Scan for the cell matching the given text and deliver its [X, Y] coordinate at center. 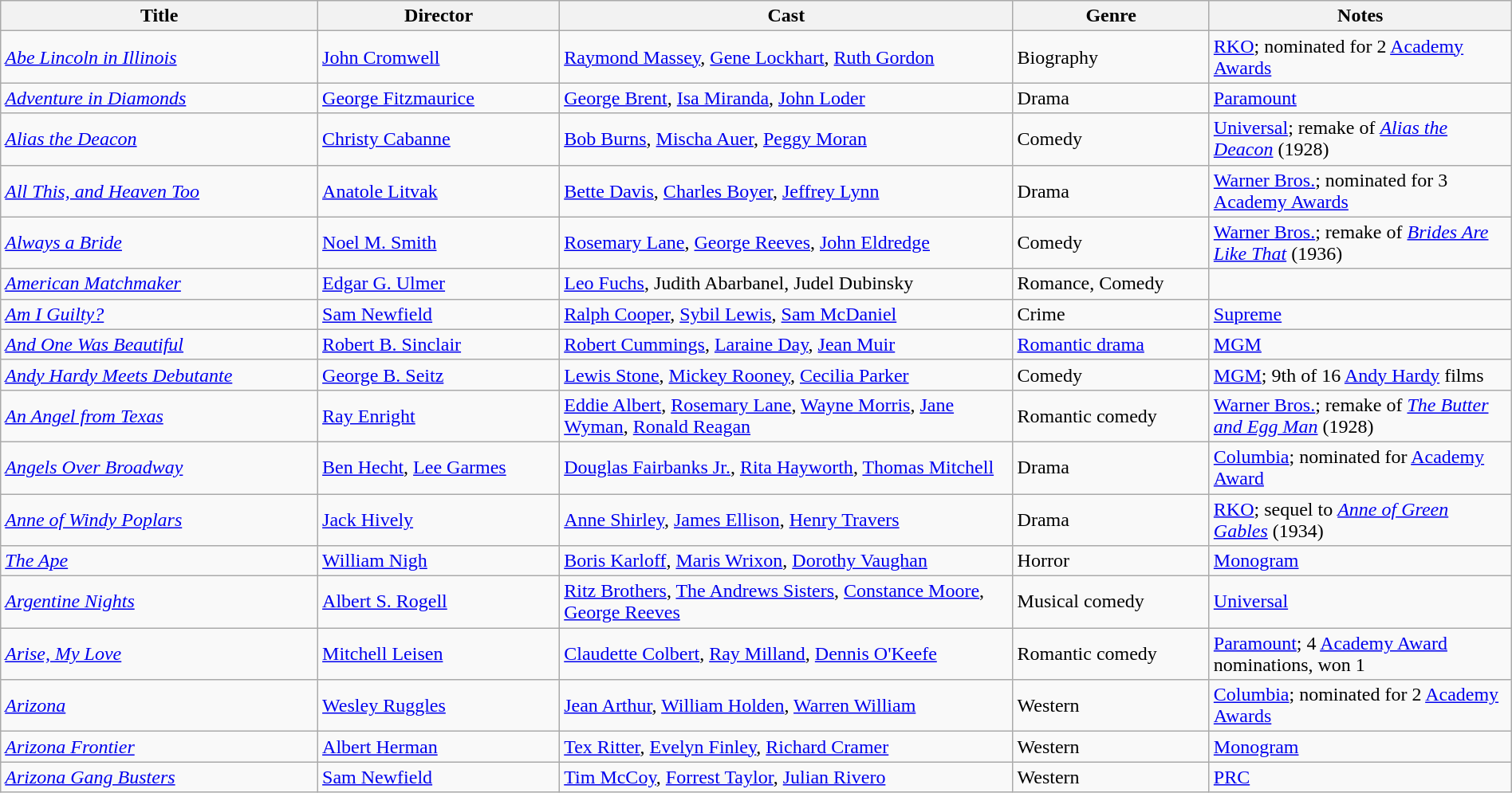
Ben Hecht, Lee Garmes [439, 467]
George B. Seitz [439, 375]
Warner Bros.; nominated for 3 Academy Awards [1360, 191]
Paramount [1360, 98]
Arise, My Love [159, 654]
Alias the Deacon [159, 139]
Rosemary Lane, George Reeves, John Eldredge [786, 242]
Crime [1111, 314]
Albert S. Rogell [439, 603]
RKO; nominated for 2 Academy Awards [1360, 57]
George Fitzmaurice [439, 98]
Romance, Comedy [1111, 284]
Tex Ritter, Evelyn Finley, Richard Cramer [786, 747]
Notes [1360, 16]
Noel M. Smith [439, 242]
Title [159, 16]
Arizona Gang Busters [159, 777]
Bette Davis, Charles Boyer, Jeffrey Lynn [786, 191]
Wesley Ruggles [439, 706]
Universal; remake of Alias the Deacon (1928) [1360, 139]
Boris Karloff, Maris Wrixon, Dorothy Vaughan [786, 561]
Supreme [1360, 314]
Am I Guilty? [159, 314]
George Brent, Isa Miranda, John Loder [786, 98]
Ritz Brothers, The Andrews Sisters, Constance Moore, George Reeves [786, 603]
RKO; sequel to Anne of Green Gables (1934) [1360, 520]
Anatole Litvak [439, 191]
Warner Bros.; remake of The Butter and Egg Man (1928) [1360, 416]
Claudette Colbert, Ray Milland, Dennis O'Keefe [786, 654]
Lewis Stone, Mickey Rooney, Cecilia Parker [786, 375]
And One Was Beautiful [159, 344]
PRC [1360, 777]
Always a Bride [159, 242]
Argentine Nights [159, 603]
Jack Hively [439, 520]
Director [439, 16]
Douglas Fairbanks Jr., Rita Hayworth, Thomas Mitchell [786, 467]
Universal [1360, 603]
Anne of Windy Poplars [159, 520]
MGM [1360, 344]
Columbia; nominated for 2 Academy Awards [1360, 706]
Edgar G. Ulmer [439, 284]
Ralph Cooper, Sybil Lewis, Sam McDaniel [786, 314]
American Matchmaker [159, 284]
Romantic drama [1111, 344]
Biography [1111, 57]
Arizona [159, 706]
Tim McCoy, Forrest Taylor, Julian Rivero [786, 777]
Jean Arthur, William Holden, Warren William [786, 706]
Adventure in Diamonds [159, 98]
John Cromwell [439, 57]
Cast [786, 16]
Leo Fuchs, Judith Abarbanel, Judel Dubinsky [786, 284]
Raymond Massey, Gene Lockhart, Ruth Gordon [786, 57]
Horror [1111, 561]
MGM; 9th of 16 Andy Hardy films [1360, 375]
Paramount; 4 Academy Award nominations, won 1 [1360, 654]
Angels Over Broadway [159, 467]
Columbia; nominated for Academy Award [1360, 467]
Robert Cummings, Laraine Day, Jean Muir [786, 344]
Arizona Frontier [159, 747]
Christy Cabanne [439, 139]
Eddie Albert, Rosemary Lane, Wayne Morris, Jane Wyman, Ronald Reagan [786, 416]
An Angel from Texas [159, 416]
The Ape [159, 561]
Abe Lincoln in Illinois [159, 57]
Bob Burns, Mischa Auer, Peggy Moran [786, 139]
Albert Herman [439, 747]
Warner Bros.; remake of Brides Are Like That (1936) [1360, 242]
All This, and Heaven Too [159, 191]
Robert B. Sinclair [439, 344]
Anne Shirley, James Ellison, Henry Travers [786, 520]
William Nigh [439, 561]
Andy Hardy Meets Debutante [159, 375]
Mitchell Leisen [439, 654]
Musical comedy [1111, 603]
Genre [1111, 16]
Ray Enright [439, 416]
